Capture the cell that displays the provided text and extract its (X, Y) central coordinate. 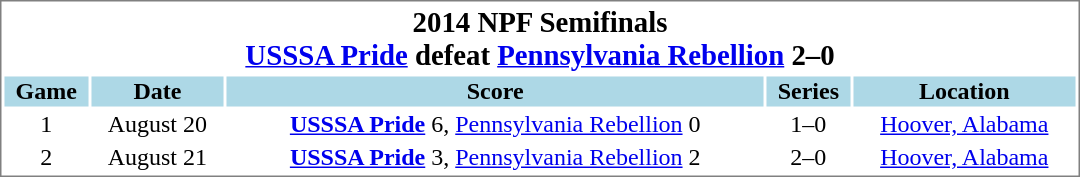
USSSA Pride 6, Pennsylvania Rebellion 0 (496, 125)
Series (808, 91)
August 21 (158, 157)
Game (46, 91)
1–0 (808, 125)
2 (46, 157)
1 (46, 125)
2014 NPF SemifinalsUSSSA Pride defeat Pennsylvania Rebellion 2–0 (540, 38)
Date (158, 91)
USSSA Pride 3, Pennsylvania Rebellion 2 (496, 157)
August 20 (158, 125)
2–0 (808, 157)
Location (964, 91)
Score (496, 91)
